Detect which cell encompasses the target text, then output its (X, Y) center coordinate. 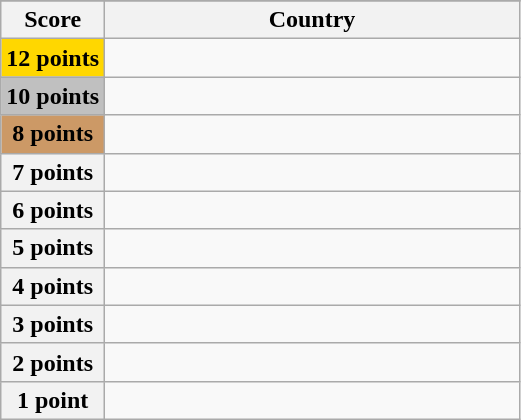
8 points (53, 134)
7 points (53, 172)
12 points (53, 58)
Country (312, 20)
4 points (53, 286)
Score (53, 20)
10 points (53, 96)
3 points (53, 324)
6 points (53, 210)
1 point (53, 400)
2 points (53, 362)
5 points (53, 248)
